Find where the given text appears and provide that cell's center as (x, y) coordinate. 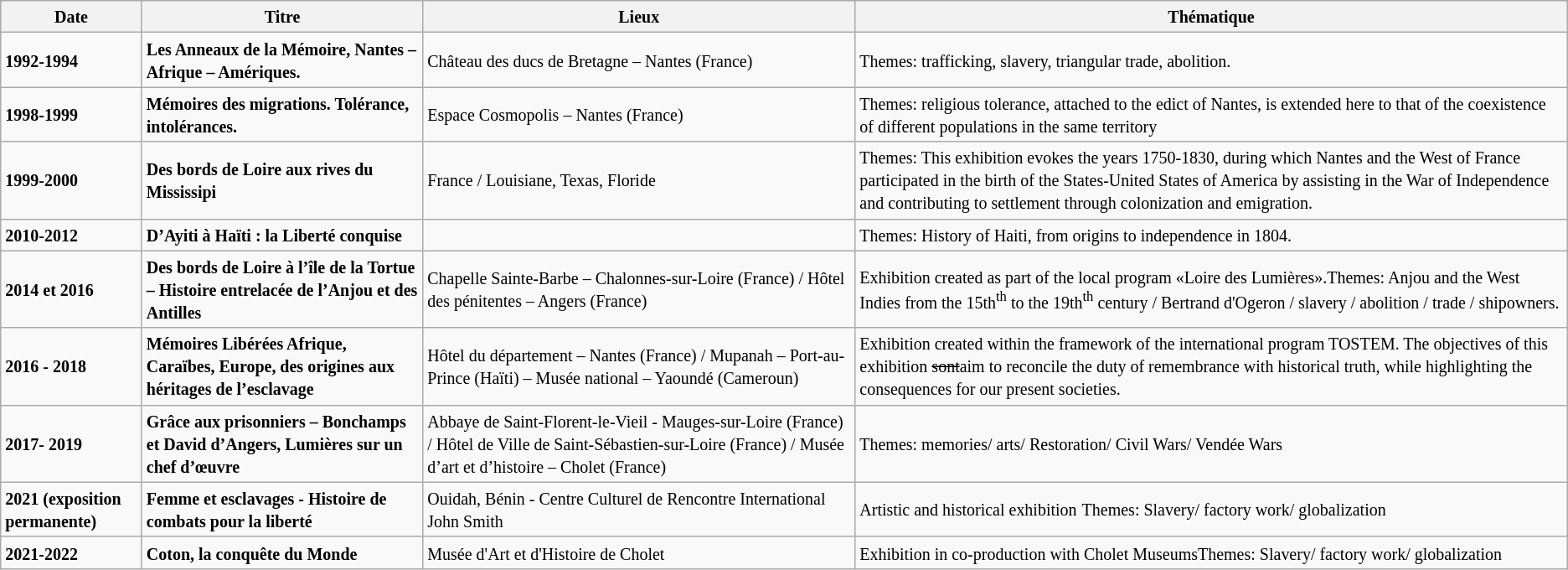
Lieux (639, 17)
Exhibition in co-production with Cholet MuseumsThemes: Slavery/ factory work/ globalization (1211, 552)
Ouidah, Bénin - Centre Culturel de Rencontre International John Smith (639, 510)
2010-2012 (72, 235)
Grâce aux prisonniers – Bonchamps et David d’Angers, Lumières sur un chef d’œuvre (281, 443)
Femme et esclavages - Histoire de combats pour la liberté (281, 510)
Hôtel du département – Nantes (France) / Mupanah – Port-au-Prince (Haïti) – Musée national – Yaoundé (Cameroun) (639, 366)
France / Louisiane, Texas, Floride (639, 180)
Espace Cosmopolis – Nantes (France) (639, 114)
Themes: History of Haiti, from origins to independence in 1804. (1211, 235)
Coton, la conquête du Monde (281, 552)
1998-1999 (72, 114)
2017- 2019 (72, 443)
Musée d'Art et d'Histoire de Cholet (639, 552)
Date (72, 17)
2021 (exposition permanente) (72, 510)
2016 - 2018 (72, 366)
Des bords de Loire aux rives du Mississipi (281, 180)
Themes: memories/ arts/ Restoration/ Civil Wars/ Vendée Wars (1211, 443)
Artistic and historical exhibition Themes: Slavery/ factory work/ globalization (1211, 510)
Mémoires des migrations. Tolérance, intolérances. (281, 114)
Themes: trafficking, slavery, triangular trade, abolition. (1211, 60)
Chapelle Sainte-Barbe – Chalonnes-sur-Loire (France) / Hôtel des pénitentes – Angers (France) (639, 289)
1999-2000 (72, 180)
Château des ducs de Bretagne – Nantes (France) (639, 60)
2021-2022 (72, 552)
2014 et 2016 (72, 289)
Mémoires Libérées Afrique, Caraïbes, Europe, des origines aux héritages de l’esclavage (281, 366)
Thématique (1211, 17)
1992-1994 (72, 60)
D’Ayiti à Haïti : la Liberté conquise (281, 235)
Titre (281, 17)
Des bords de Loire à l’île de la Tortue – Histoire entrelacée de l’Anjou et des Antilles (281, 289)
Les Anneaux de la Mémoire, Nantes – Afrique – Amériques. (281, 60)
